Search for the cell housing the specified text and yield its (x, y) center coordinate. 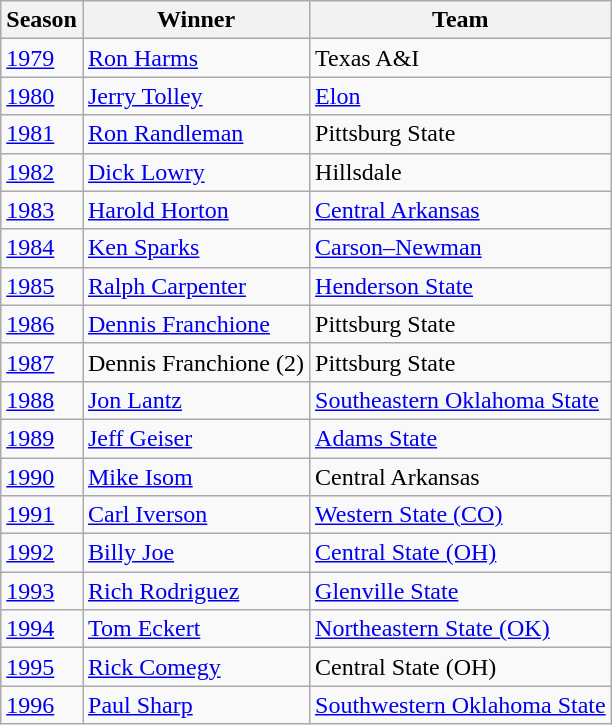
Dick Lowry (196, 172)
Jon Lantz (196, 400)
1986 (42, 324)
1994 (42, 629)
1982 (42, 172)
Northeastern State (OK) (461, 629)
1992 (42, 553)
Southwestern Oklahoma State (461, 705)
1996 (42, 705)
Henderson State (461, 286)
Dennis Franchione (2) (196, 362)
Season (42, 20)
1989 (42, 438)
Carson–Newman (461, 248)
Southeastern Oklahoma State (461, 400)
1985 (42, 286)
Adams State (461, 438)
1983 (42, 210)
Jeff Geiser (196, 438)
Carl Iverson (196, 515)
1980 (42, 96)
1988 (42, 400)
Western State (CO) (461, 515)
1995 (42, 667)
Team (461, 20)
1993 (42, 591)
Hillsdale (461, 172)
Jerry Tolley (196, 96)
1987 (42, 362)
1990 (42, 477)
Winner (196, 20)
Mike Isom (196, 477)
Texas A&I (461, 58)
Ron Harms (196, 58)
1979 (42, 58)
Ron Randleman (196, 134)
Rich Rodriguez (196, 591)
Tom Eckert (196, 629)
1981 (42, 134)
1991 (42, 515)
Ken Sparks (196, 248)
Billy Joe (196, 553)
Ralph Carpenter (196, 286)
Rick Comegy (196, 667)
Paul Sharp (196, 705)
1984 (42, 248)
Elon (461, 96)
Glenville State (461, 591)
Harold Horton (196, 210)
Dennis Franchione (196, 324)
